Find where the given text appears and provide that cell's center as (X, Y) coordinate. 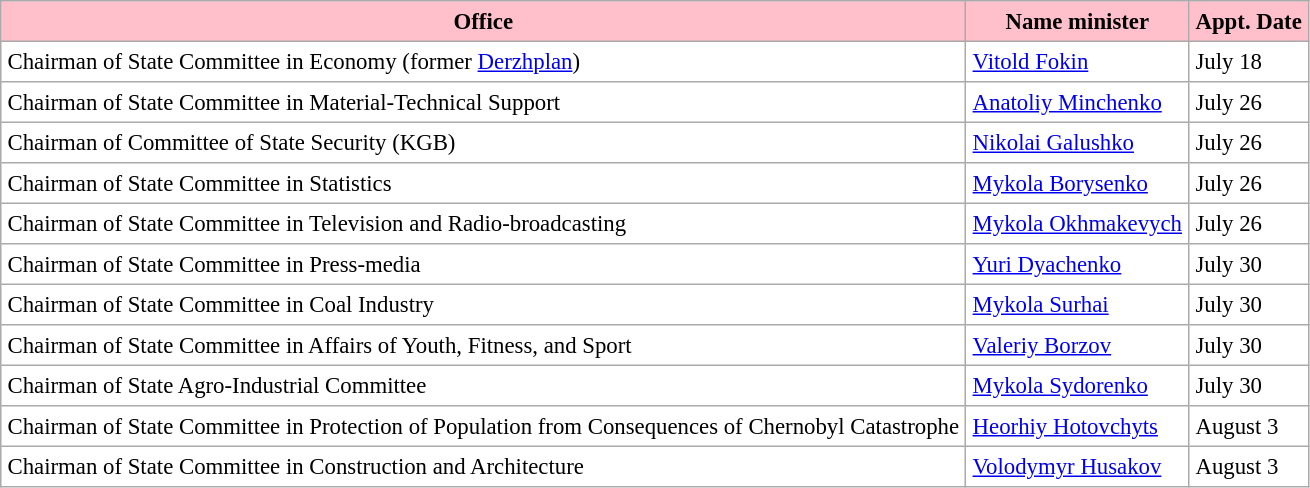
Chairman of State Committee in Material-Technical Support (484, 102)
Mykola Sydorenko (1078, 385)
Office (484, 21)
Valeriy Borzov (1078, 345)
Chairman of State Committee in Affairs of Youth, Fitness, and Sport (484, 345)
Chairman of State Committee in Press-media (484, 264)
July 18 (1249, 61)
Name minister (1078, 21)
Appt. Date (1249, 21)
Chairman of State Committee in Television and Radio-broadcasting (484, 223)
Yuri Dyachenko (1078, 264)
Mykola Okhmakevych (1078, 223)
Nikolai Galushko (1078, 142)
Chairman of State Committee in Economy (former Derzhplan) (484, 61)
Chairman of State Committee in Coal Industry (484, 304)
Chairman of State Committee in Statistics (484, 183)
Vitold Fokin (1078, 61)
Chairman of Committee of State Security (KGB) (484, 142)
Volodymyr Husakov (1078, 466)
Chairman of State Committee in Construction and Architecture (484, 466)
Anatoliy Minchenko (1078, 102)
Mykola Borysenko (1078, 183)
Chairman of State Committee in Protection of Population from Consequences of Chernobyl Catastrophe (484, 426)
Mykola Surhai (1078, 304)
Chairman of State Agro-Industrial Committee (484, 385)
Heorhiy Hotovchyts (1078, 426)
